Return (x, y) of the center of cell containing provided text 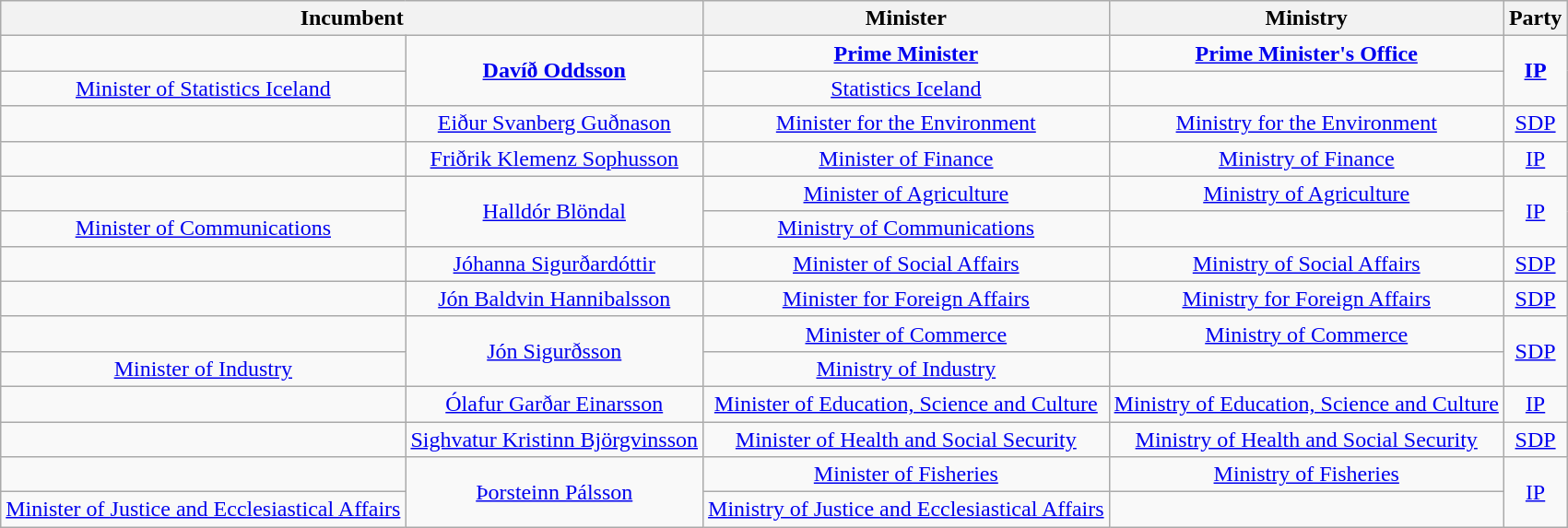
Minister (907, 18)
Ministry of Social Affairs (1306, 264)
Ministry (1306, 18)
Minister of Communications (203, 229)
Þorsteinn Pálsson (555, 492)
Minister of Agriculture (907, 194)
Prime Minister (907, 53)
Ministry for Foreign Affairs (1306, 299)
Minister for the Environment (907, 123)
Minister of Social Affairs (907, 264)
Halldór Blöndal (555, 211)
Ministry of Agriculture (1306, 194)
Ministry of Commerce (1306, 334)
Davíð Oddsson (555, 71)
Minister of Fisheries (907, 475)
Incumbent (352, 18)
Ministry of Education, Science and Culture (1306, 404)
Minister of Health and Social Security (907, 440)
Sighvatur Kristinn Björgvinsson (555, 440)
Prime Minister's Office (1306, 53)
Statistics Iceland (907, 88)
Minister for Foreign Affairs (907, 299)
Ólafur Garðar Einarsson (555, 404)
Minister of Justice and Ecclesiastical Affairs (203, 510)
Jóhanna Sigurðardóttir (555, 264)
Friðrik Klemenz Sophusson (555, 158)
Minister of Commerce (907, 334)
Party (1535, 18)
Ministry of Justice and Ecclesiastical Affairs (907, 510)
Eiður Svanberg Guðnason (555, 123)
Minister of Finance (907, 158)
Ministry of Health and Social Security (1306, 440)
Ministry of Industry (907, 369)
Ministry of Finance (1306, 158)
Ministry of Communications (907, 229)
Minister of Education, Science and Culture (907, 404)
Ministry for the Environment (1306, 123)
Minister of Industry (203, 369)
Jón Baldvin Hannibalsson (555, 299)
Ministry of Fisheries (1306, 475)
Jón Sigurðsson (555, 351)
Minister of Statistics Iceland (203, 88)
